Output the [x, y] coordinate of the center of the cell containing the given text.  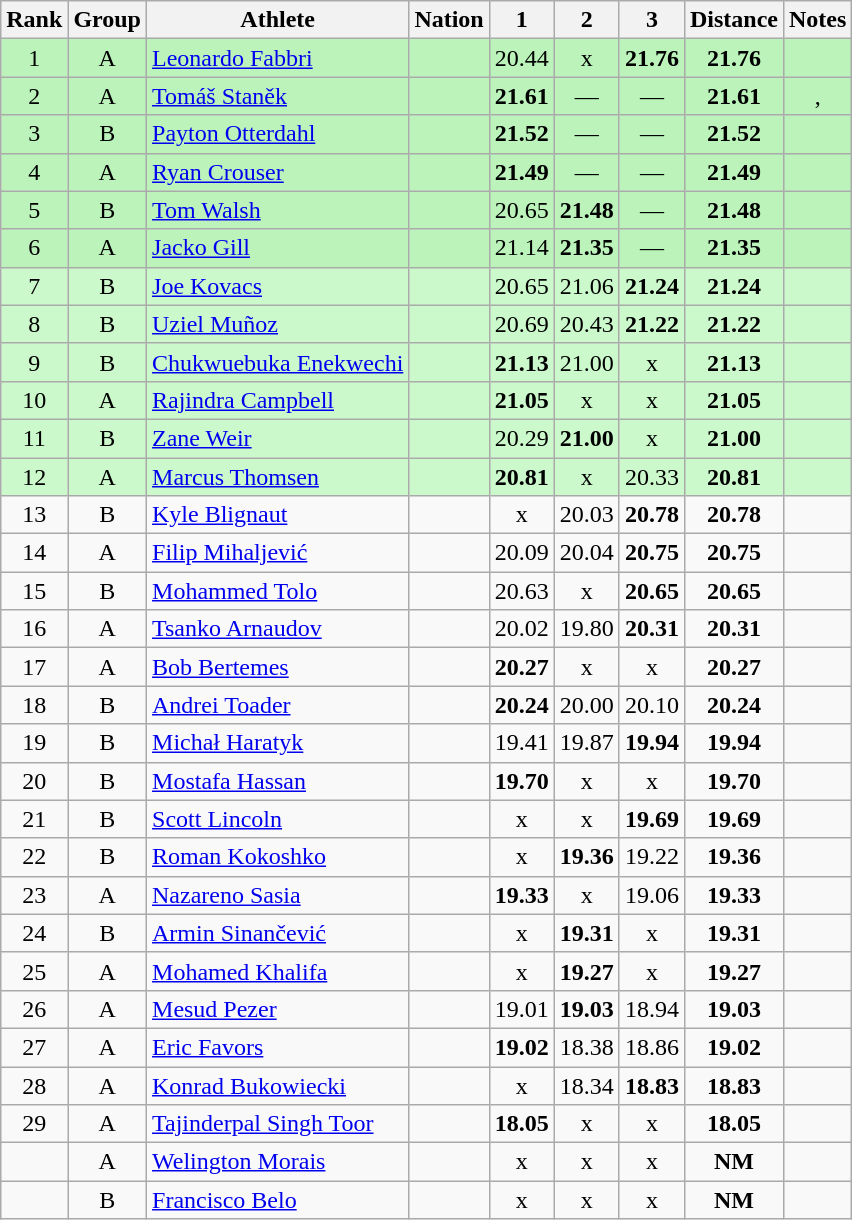
Jacko Gill [278, 248]
18.94 [652, 1009]
29 [34, 1124]
21.06 [586, 286]
19.06 [652, 895]
19.87 [586, 743]
12 [34, 477]
20.44 [522, 58]
Francisco Belo [278, 1200]
Roman Kokoshko [278, 857]
Rajindra Campbell [278, 400]
19 [34, 743]
Joe Kovacs [278, 286]
20 [34, 781]
20.43 [586, 324]
26 [34, 1009]
24 [34, 933]
19.41 [522, 743]
Payton Otterdahl [278, 134]
21 [34, 819]
Mesud Pezer [278, 1009]
Scott Lincoln [278, 819]
4 [34, 172]
Michał Haratyk [278, 743]
Ryan Crouser [278, 172]
8 [34, 324]
Notes [817, 20]
13 [34, 515]
Group [108, 20]
20.63 [522, 591]
14 [34, 553]
20.00 [586, 705]
Armin Sinančević [278, 933]
Nation [449, 20]
Marcus Thomsen [278, 477]
18 [34, 705]
6 [34, 248]
Distance [734, 20]
20.02 [522, 629]
19.01 [522, 1009]
Mostafa Hassan [278, 781]
Tajinderpal Singh Toor [278, 1124]
20.09 [522, 553]
Nazareno Sasia [278, 895]
20.33 [652, 477]
Chukwuebuka Enekwechi [278, 362]
Athlete [278, 20]
Uziel Muñoz [278, 324]
Andrei Toader [278, 705]
25 [34, 971]
9 [34, 362]
Konrad Bukowiecki [278, 1085]
19.80 [586, 629]
Tsanko Arnaudov [278, 629]
22 [34, 857]
11 [34, 438]
28 [34, 1085]
20.29 [522, 438]
Rank [34, 20]
Tom Walsh [278, 210]
Welington Morais [278, 1162]
Mohamed Khalifa [278, 971]
17 [34, 667]
Zane Weir [278, 438]
15 [34, 591]
20.69 [522, 324]
Tomáš Staněk [278, 96]
10 [34, 400]
23 [34, 895]
5 [34, 210]
20.03 [586, 515]
18.38 [586, 1047]
21.14 [522, 248]
Mohammed Tolo [278, 591]
Bob Bertemes [278, 667]
16 [34, 629]
Kyle Blignaut [278, 515]
27 [34, 1047]
19.22 [652, 857]
, [817, 96]
18.86 [652, 1047]
Filip Mihaljević [278, 553]
Eric Favors [278, 1047]
Leonardo Fabbri [278, 58]
20.04 [586, 553]
18.34 [586, 1085]
20.10 [652, 705]
7 [34, 286]
